Identify which cell holds the provided text, then report its [x, y] central coordinate. 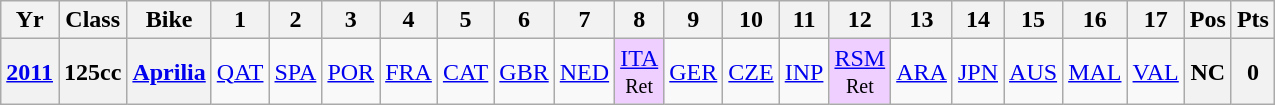
CZE [751, 72]
3 [351, 20]
Aprilia [169, 72]
4 [409, 20]
QAT [240, 72]
13 [922, 20]
8 [640, 20]
2011 [30, 72]
SPA [296, 72]
15 [1034, 20]
6 [524, 20]
MAL [1095, 72]
0 [1252, 72]
NC [1208, 72]
2 [296, 20]
9 [694, 20]
125cc [92, 72]
AUS [1034, 72]
FRA [409, 72]
Pos [1208, 20]
ARA [922, 72]
POR [351, 72]
RSMRet [860, 72]
CAT [465, 72]
GER [694, 72]
11 [804, 20]
7 [584, 20]
5 [465, 20]
JPN [978, 72]
GBR [524, 72]
1 [240, 20]
INP [804, 72]
Yr [30, 20]
NED [584, 72]
16 [1095, 20]
VAL [1156, 72]
Class [92, 20]
17 [1156, 20]
10 [751, 20]
Bike [169, 20]
12 [860, 20]
Pts [1252, 20]
14 [978, 20]
ITARet [640, 72]
